Return the (x, y) coordinate for the center point of the cell that contains the specified text.  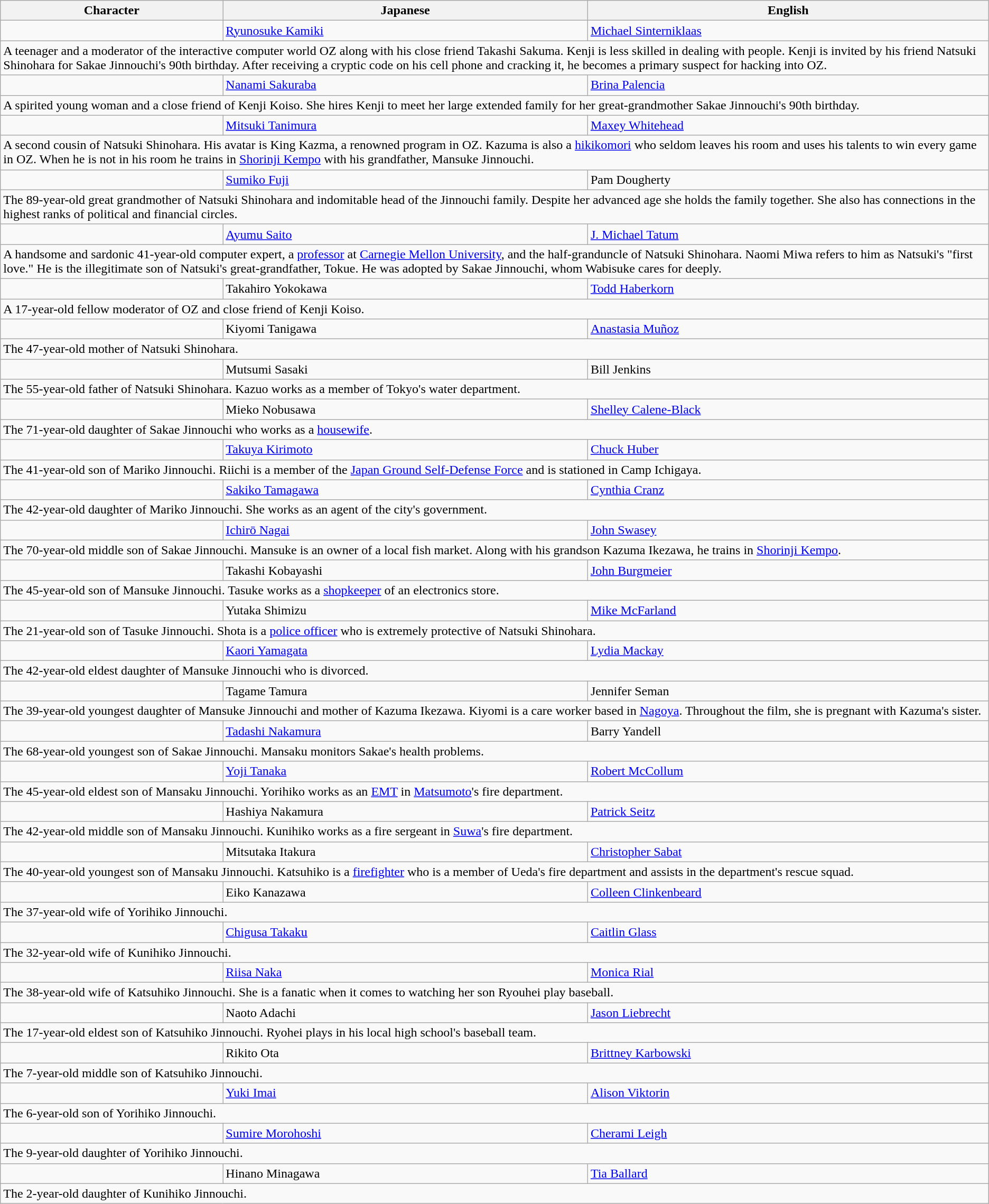
Tagame Tamura (406, 691)
Christopher Sabat (788, 852)
The 6-year-old son of Yorihiko Jinnouchi. (494, 1113)
Sumiko Fuji (406, 180)
Brittney Karbowski (788, 1053)
The 21-year-old son of Tasuke Jinnouchi. Shota is a police officer who is extremely protective of Natsuki Shinohara. (494, 630)
The 68-year-old youngest son of Sakae Jinnouchi. Mansaku monitors Sakae's health problems. (494, 751)
Tia Ballard (788, 1173)
The 41-year-old son of Mariko Jinnouchi. Riichi is a member of the Japan Ground Self-Defense Force and is stationed in Camp Ichigaya. (494, 470)
The 55-year-old father of Natsuki Shinohara. Kazuo works as a member of Tokyo's water department. (494, 389)
Bill Jenkins (788, 369)
Ayumu Saito (406, 234)
Sakiko Tamagawa (406, 490)
The 45-year-old son of Mansuke Jinnouchi. Tasuke works as a shopkeeper of an electronics store. (494, 590)
Mutsumi Sasaki (406, 369)
Colleen Clinkenbeard (788, 892)
Kaori Yamagata (406, 651)
The 2-year-old daughter of Kunihiko Jinnouchi. (494, 1193)
Ichirō Nagai (406, 530)
Chigusa Takaku (406, 932)
Shelley Calene-Black (788, 409)
Yoji Tanaka (406, 771)
Lydia Mackay (788, 651)
Mieko Nobusawa (406, 409)
Kiyomi Tanigawa (406, 329)
Patrick Seitz (788, 811)
The 32-year-old wife of Kunihiko Jinnouchi. (494, 953)
Takashi Kobayashi (406, 570)
Eiko Kanazawa (406, 892)
Jennifer Seman (788, 691)
Michael Sinterniklaas (788, 31)
A 17-year-old fellow moderator of OZ and close friend of Kenji Koiso. (494, 309)
Rikito Ota (406, 1053)
Mitsuki Tanimura (406, 125)
Todd Haberkorn (788, 288)
The 42-year-old eldest daughter of Mansuke Jinnouchi who is divorced. (494, 671)
Maxey Whitehead (788, 125)
Mitsutaka Itakura (406, 852)
The 42-year-old middle son of Mansaku Jinnouchi. Kunihiko works as a fire sergeant in Suwa's fire department. (494, 832)
The 17-year-old eldest son of Katsuhiko Jinnouchi. Ryohei plays in his local high school's baseball team. (494, 1033)
The 47-year-old mother of Natsuki Shinohara. (494, 349)
Naoto Adachi (406, 1013)
Ryunosuke Kamiki (406, 31)
Robert McCollum (788, 771)
Caitlin Glass (788, 932)
Character (112, 11)
Hinano Minagawa (406, 1173)
Takuya Kirimoto (406, 450)
Anastasia Muñoz (788, 329)
The 71-year-old daughter of Sakae Jinnouchi who works as a housewife. (494, 430)
Cherami Leigh (788, 1133)
The 38-year-old wife of Katsuhiko Jinnouchi. She is a fanatic when it comes to watching her son Ryouhei play baseball. (494, 993)
Japanese (406, 11)
The 9-year-old daughter of Yorihiko Jinnouchi. (494, 1153)
Riisa Naka (406, 973)
Sumire Morohoshi (406, 1133)
John Burgmeier (788, 570)
Pam Dougherty (788, 180)
J. Michael Tatum (788, 234)
Takahiro Yokokawa (406, 288)
Alison Viktorin (788, 1093)
Chuck Huber (788, 450)
The 45-year-old eldest son of Mansaku Jinnouchi. Yorihiko works as an EMT in Matsumoto's fire department. (494, 791)
The 37-year-old wife of Yorihiko Jinnouchi. (494, 912)
Cynthia Cranz (788, 490)
John Swasey (788, 530)
Yutaka Shimizu (406, 610)
Brina Palencia (788, 85)
Mike McFarland (788, 610)
Hashiya Nakamura (406, 811)
Tadashi Nakamura (406, 731)
English (788, 11)
The 42-year-old daughter of Mariko Jinnouchi. She works as an agent of the city's government. (494, 510)
Barry Yandell (788, 731)
The 7-year-old middle son of Katsuhiko Jinnouchi. (494, 1073)
Nanami Sakuraba (406, 85)
Jason Liebrecht (788, 1013)
Yuki Imai (406, 1093)
Monica Rial (788, 973)
